Return the [x, y] coordinate for the center point of the cell that contains the specified text.  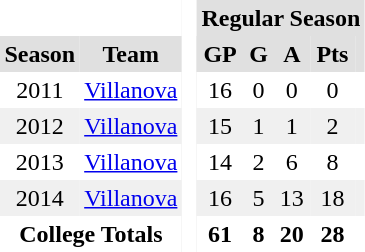
A [292, 54]
2012 [40, 126]
15 [220, 126]
Season [40, 54]
14 [220, 162]
28 [332, 234]
2013 [40, 162]
2014 [40, 198]
13 [292, 198]
Pts [332, 54]
G [258, 54]
6 [292, 162]
2011 [40, 90]
Team [131, 54]
5 [258, 198]
GP [220, 54]
Regular Season [281, 18]
20 [292, 234]
61 [220, 234]
18 [332, 198]
College Totals [91, 234]
